For the text-containing cell, return its midpoint in (x, y) coordinate format. 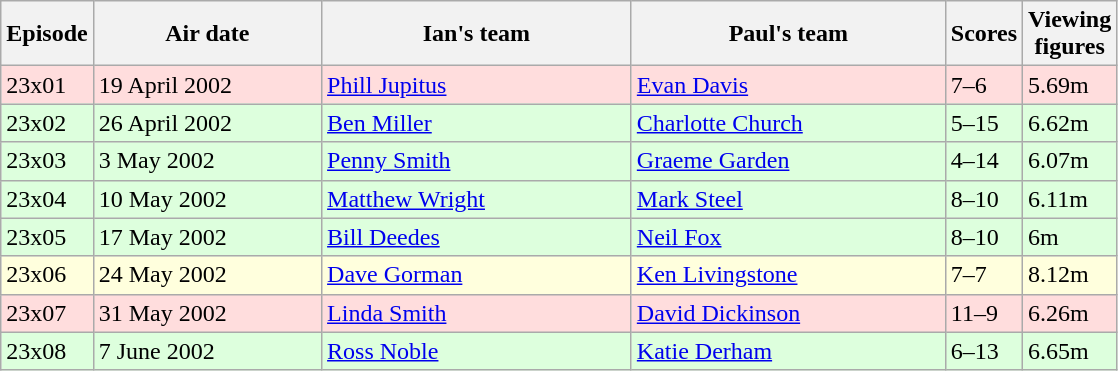
17 May 2002 (207, 237)
Mark Steel (788, 199)
5.69m (1070, 85)
Ian's team (477, 34)
Scores (984, 34)
23x03 (47, 161)
23x05 (47, 237)
7–6 (984, 85)
Katie Derham (788, 351)
23x02 (47, 123)
6–13 (984, 351)
23x04 (47, 199)
Air date (207, 34)
23x01 (47, 85)
24 May 2002 (207, 275)
Charlotte Church (788, 123)
Phill Jupitus (477, 85)
4–14 (984, 161)
7 June 2002 (207, 351)
Penny Smith (477, 161)
Paul's team (788, 34)
5–15 (984, 123)
6.07m (1070, 161)
10 May 2002 (207, 199)
7–7 (984, 275)
Ben Miller (477, 123)
11–9 (984, 313)
6.65m (1070, 351)
26 April 2002 (207, 123)
Matthew Wright (477, 199)
23x06 (47, 275)
Ken Livingstone (788, 275)
23x08 (47, 351)
3 May 2002 (207, 161)
6.11m (1070, 199)
31 May 2002 (207, 313)
6m (1070, 237)
23x07 (47, 313)
Ross Noble (477, 351)
David Dickinson (788, 313)
Viewing figures (1070, 34)
Bill Deedes (477, 237)
Neil Fox (788, 237)
8.12m (1070, 275)
Dave Gorman (477, 275)
6.62m (1070, 123)
6.26m (1070, 313)
Episode (47, 34)
19 April 2002 (207, 85)
Graeme Garden (788, 161)
Linda Smith (477, 313)
Evan Davis (788, 85)
